Output the [x, y] coordinate of the center of the cell containing the given text.  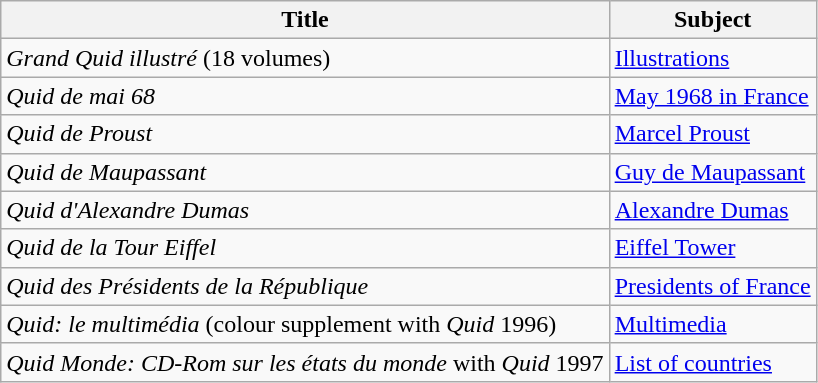
Quid de la Tour Eiffel [305, 248]
Illustrations [712, 58]
Eiffel Tower [712, 248]
List of countries [712, 362]
Marcel Proust [712, 134]
Presidents of France [712, 286]
Quid de Proust [305, 134]
Subject [712, 20]
Multimedia [712, 324]
Guy de Maupassant [712, 172]
Quid: le multimédia (colour supplement with Quid 1996) [305, 324]
Quid des Présidents de la République [305, 286]
Title [305, 20]
Quid d'Alexandre Dumas [305, 210]
Quid Monde: CD-Rom sur les états du monde with Quid 1997 [305, 362]
Quid de mai 68 [305, 96]
May 1968 in France [712, 96]
Grand Quid illustré (18 volumes) [305, 58]
Quid de Maupassant [305, 172]
Alexandre Dumas [712, 210]
